Output the [X, Y] coordinate of the center of the cell containing the given text.  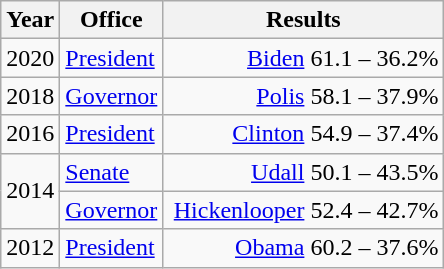
Polis 58.1 – 37.9% [304, 96]
Senate [112, 172]
2012 [30, 248]
2020 [30, 58]
Clinton 54.9 – 37.4% [304, 134]
Udall 50.1 – 43.5% [304, 172]
Year [30, 20]
Biden 61.1 – 36.2% [304, 58]
Office [112, 20]
2016 [30, 134]
2014 [30, 191]
2018 [30, 96]
Hickenlooper 52.4 – 42.7% [304, 210]
Obama 60.2 – 37.6% [304, 248]
Results [304, 20]
